From the cell containing the given text, extract its center point as [x, y] coordinate. 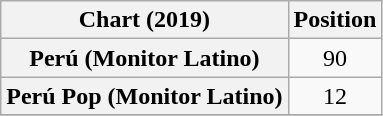
Perú Pop (Monitor Latino) [144, 96]
90 [335, 58]
Perú (Monitor Latino) [144, 58]
12 [335, 96]
Position [335, 20]
Chart (2019) [144, 20]
